Pinpoint the cell where the given text exists, returning its (x, y) midpoint coordinate. 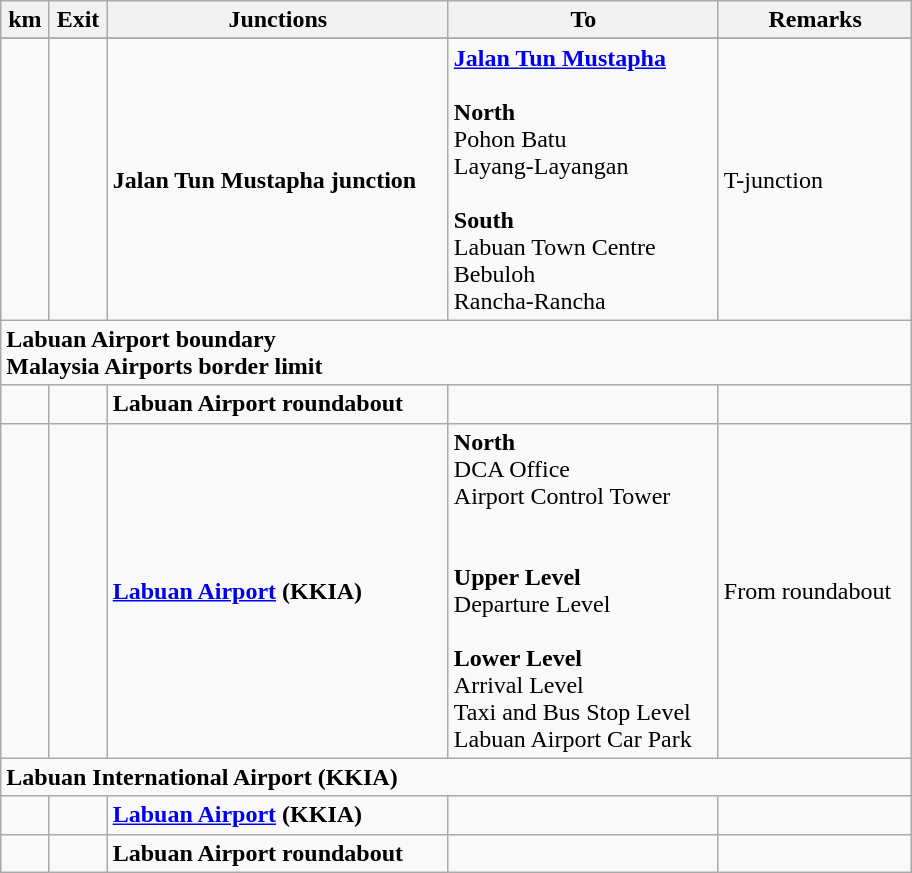
NorthDCA OfficeAirport Control TowerUpper LevelDeparture LevelLower LevelArrival LevelTaxi and Bus Stop Level Labuan Airport Car Park (583, 590)
Labuan International Airport (KKIA) (456, 777)
Jalan Tun MustaphaNorthPohon BatuLayang-LayanganSouthLabuan Town CentreBebulohRancha-Rancha (583, 180)
Junctions (278, 20)
Exit (78, 20)
To (583, 20)
T-junction (815, 180)
From roundabout (815, 590)
Jalan Tun Mustapha junction (278, 180)
Labuan Airport boundaryMalaysia Airports border limit (456, 352)
km (25, 20)
Remarks (815, 20)
